Pinpoint the cell where the given text exists, returning its (X, Y) midpoint coordinate. 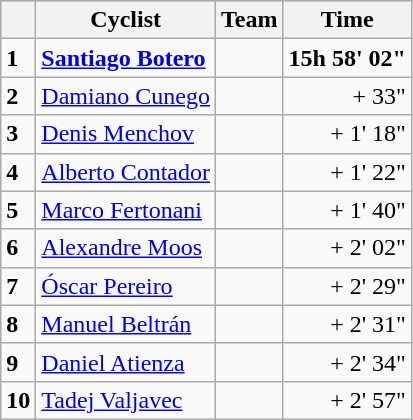
+ 2' 31" (347, 324)
Tadej Valjavec (126, 400)
+ 33" (347, 96)
9 (18, 362)
Daniel Atienza (126, 362)
+ 2' 02" (347, 248)
Alexandre Moos (126, 248)
Santiago Botero (126, 58)
Marco Fertonani (126, 210)
8 (18, 324)
Óscar Pereiro (126, 286)
+ 1' 40" (347, 210)
Alberto Contador (126, 172)
10 (18, 400)
+ 1' 22" (347, 172)
1 (18, 58)
2 (18, 96)
Team (250, 20)
+ 2' 34" (347, 362)
15h 58' 02" (347, 58)
Time (347, 20)
4 (18, 172)
3 (18, 134)
+ 2' 29" (347, 286)
Cyclist (126, 20)
+ 2' 57" (347, 400)
Manuel Beltrán (126, 324)
7 (18, 286)
5 (18, 210)
+ 1' 18" (347, 134)
6 (18, 248)
Denis Menchov (126, 134)
Damiano Cunego (126, 96)
